From the cell containing the given text, extract its center point as (x, y) coordinate. 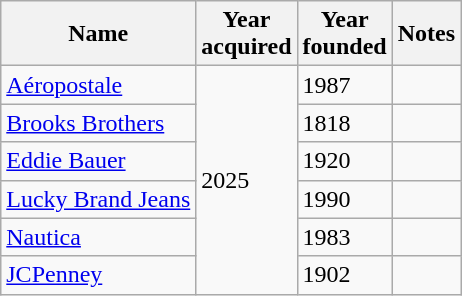
2025 (246, 180)
Name (98, 34)
Notes (426, 34)
1818 (344, 123)
Nautica (98, 237)
1902 (344, 275)
JCPenney (98, 275)
Brooks Brothers (98, 123)
Aéropostale (98, 85)
1920 (344, 161)
Lucky Brand Jeans (98, 199)
Eddie Bauer (98, 161)
Yearacquired (246, 34)
1987 (344, 85)
1990 (344, 199)
Yearfounded (344, 34)
1983 (344, 237)
